Scan for the cell matching the given text and deliver its [x, y] coordinate at center. 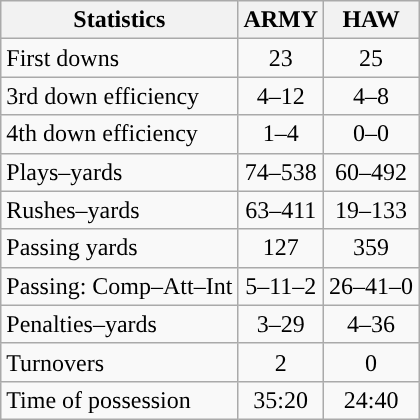
359 [372, 248]
3–29 [281, 324]
74–538 [281, 172]
Passing: Comp–Att–Int [120, 286]
127 [281, 248]
4–8 [372, 96]
Penalties–yards [120, 324]
3rd down efficiency [120, 96]
4–12 [281, 96]
Time of possession [120, 400]
1–4 [281, 134]
5–11–2 [281, 286]
Passing yards [120, 248]
23 [281, 58]
4–36 [372, 324]
Statistics [120, 20]
35:20 [281, 400]
4th down efficiency [120, 134]
HAW [372, 20]
First downs [120, 58]
19–133 [372, 210]
24:40 [372, 400]
Rushes–yards [120, 210]
ARMY [281, 20]
Turnovers [120, 362]
2 [281, 362]
25 [372, 58]
0–0 [372, 134]
0 [372, 362]
26–41–0 [372, 286]
Plays–yards [120, 172]
63–411 [281, 210]
60–492 [372, 172]
